Extract the (X, Y) coordinate from the center of the cell holding the provided text.  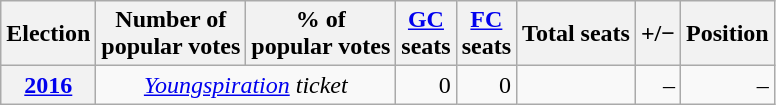
Total seats (576, 34)
FCseats (486, 34)
% ofpopular votes (321, 34)
GCseats (426, 34)
Election (48, 34)
+/− (658, 34)
2016 (48, 85)
Position (728, 34)
Number ofpopular votes (171, 34)
Youngspiration ticket (246, 85)
